Locate the cell with the specified text and output its [x, y] center coordinate. 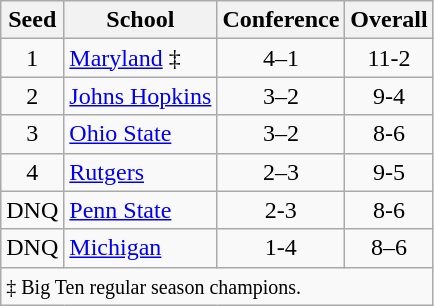
Michigan [140, 248]
Seed [32, 20]
2 [32, 96]
11-2 [389, 58]
9-5 [389, 172]
2-3 [281, 210]
Rutgers [140, 172]
Maryland ‡ [140, 58]
1 [32, 58]
8–6 [389, 248]
Conference [281, 20]
4 [32, 172]
Johns Hopkins [140, 96]
‡ Big Ten regular season champions. [217, 286]
9-4 [389, 96]
Ohio State [140, 134]
Overall [389, 20]
4–1 [281, 58]
2–3 [281, 172]
3 [32, 134]
School [140, 20]
Penn State [140, 210]
1-4 [281, 248]
